Find where the given text appears and provide that cell's center as (X, Y) coordinate. 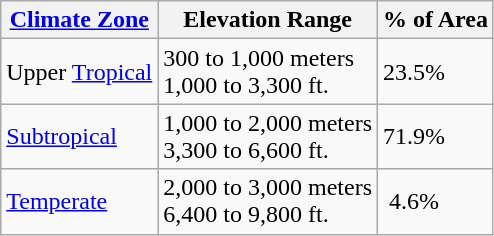
2,000 to 3,000 meters6,400 to 9,800 ft. (268, 202)
Temperate (80, 202)
4.6% (436, 202)
300 to 1,000 meters1,000 to 3,300 ft. (268, 72)
Subtropical (80, 136)
Upper Tropical (80, 72)
Elevation Range (268, 20)
71.9% (436, 136)
23.5% (436, 72)
Climate Zone (80, 20)
1,000 to 2,000 meters3,300 to 6,600 ft. (268, 136)
% of Area (436, 20)
